Pinpoint the cell where the given text exists, returning its (X, Y) midpoint coordinate. 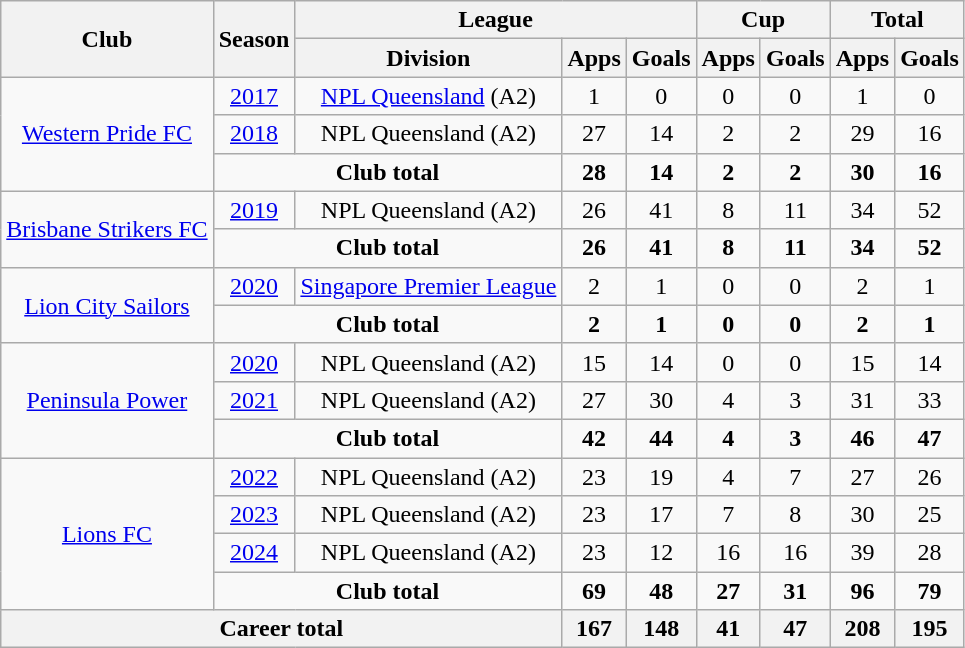
Total (897, 20)
42 (594, 438)
33 (930, 400)
League (496, 20)
48 (661, 591)
Club (107, 39)
2019 (254, 210)
208 (862, 629)
19 (661, 477)
2023 (254, 515)
17 (661, 515)
44 (661, 438)
25 (930, 515)
2018 (254, 134)
Peninsula Power (107, 400)
Division (428, 58)
Season (254, 39)
Career total (282, 629)
148 (661, 629)
Lions FC (107, 534)
79 (930, 591)
Brisbane Strikers FC (107, 229)
Singapore Premier League (428, 286)
96 (862, 591)
12 (661, 553)
2017 (254, 96)
39 (862, 553)
Cup (763, 20)
Lion City Sailors (107, 305)
195 (930, 629)
2022 (254, 477)
167 (594, 629)
2021 (254, 400)
29 (862, 134)
69 (594, 591)
46 (862, 438)
2024 (254, 553)
Western Pride FC (107, 134)
